Provide the [x, y] coordinate of the cell's center where the given text is located.  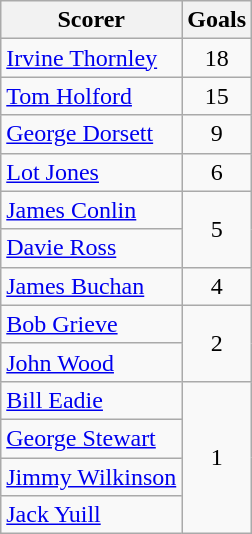
6 [217, 172]
9 [217, 134]
Scorer [92, 20]
2 [217, 343]
James Buchan [92, 286]
Davie Ross [92, 248]
George Dorsett [92, 134]
Goals [217, 20]
4 [217, 286]
Jack Yuill [92, 515]
1 [217, 457]
Irvine Thornley [92, 58]
John Wood [92, 362]
5 [217, 229]
Bob Grieve [92, 324]
Bill Eadie [92, 400]
Jimmy Wilkinson [92, 477]
Tom Holford [92, 96]
Lot Jones [92, 172]
George Stewart [92, 438]
15 [217, 96]
18 [217, 58]
James Conlin [92, 210]
